Extract the [x, y] coordinate from the center of the cell holding the provided text.  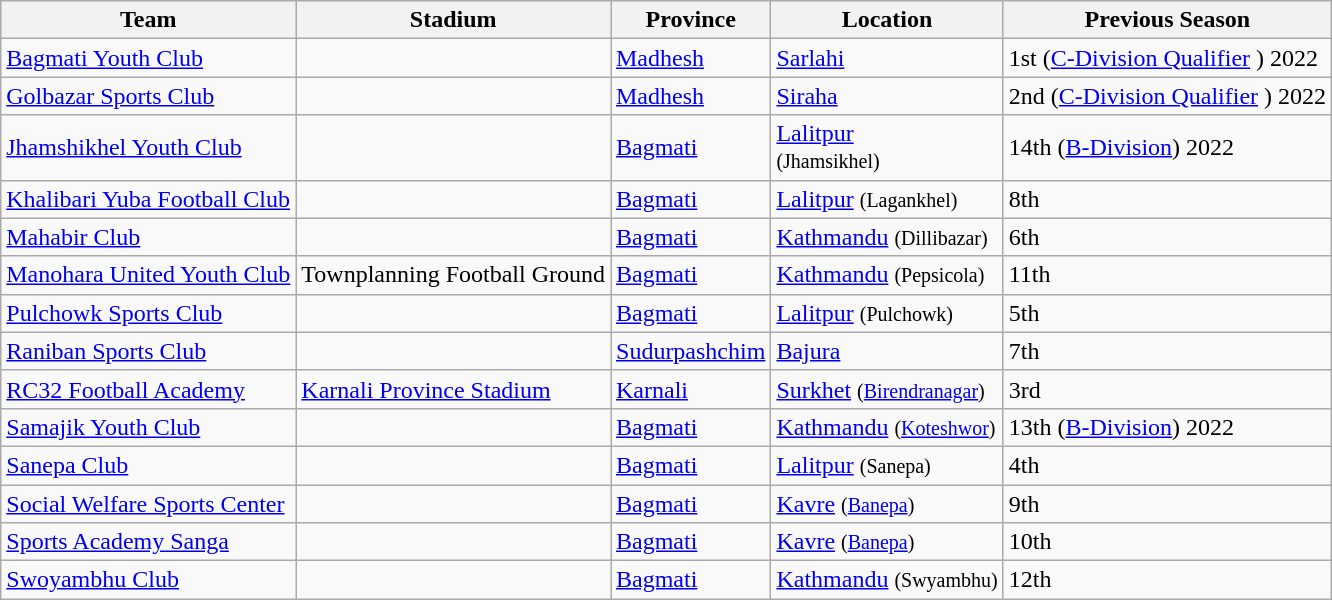
Khalibari Yuba Football Club [148, 199]
RC32 Football Academy [148, 389]
Province [690, 20]
Kathmandu (Koteshwor) [887, 427]
Previous Season [1167, 20]
Sanepa Club [148, 465]
11th [1167, 275]
Karnali [690, 389]
Kathmandu (Dillibazar) [887, 237]
10th [1167, 542]
5th [1167, 313]
6th [1167, 237]
Team [148, 20]
Manohara United Youth Club [148, 275]
Lalitpur (Pulchowk) [887, 313]
Sudurpashchim [690, 351]
1st (C-Division Qualifier ) 2022 [1167, 58]
2nd (C-Division Qualifier ) 2022 [1167, 96]
Bagmati Youth Club [148, 58]
Karnali Province Stadium [454, 389]
14th (B-Division) 2022 [1167, 148]
9th [1167, 503]
Sports Academy Sanga [148, 542]
4th [1167, 465]
Kathmandu (Swyambhu) [887, 580]
Stadium [454, 20]
Kathmandu (Pepsicola) [887, 275]
Siraha [887, 96]
Location [887, 20]
13th (B-Division) 2022 [1167, 427]
Bajura [887, 351]
Raniban Sports Club [148, 351]
Samajik Youth Club [148, 427]
7th [1167, 351]
Surkhet (Birendranagar) [887, 389]
Lalitpur (Lagankhel) [887, 199]
Social Welfare Sports Center [148, 503]
Swoyambhu Club [148, 580]
Pulchowk Sports Club [148, 313]
Sarlahi [887, 58]
Mahabir Club [148, 237]
Lalitpur (Sanepa) [887, 465]
3rd [1167, 389]
Jhamshikhel Youth Club [148, 148]
Townplanning Football Ground [454, 275]
Golbazar Sports Club [148, 96]
Lalitpur (Jhamsikhel) [887, 148]
12th [1167, 580]
8th [1167, 199]
